Pinpoint the cell where the given text exists, returning its (X, Y) midpoint coordinate. 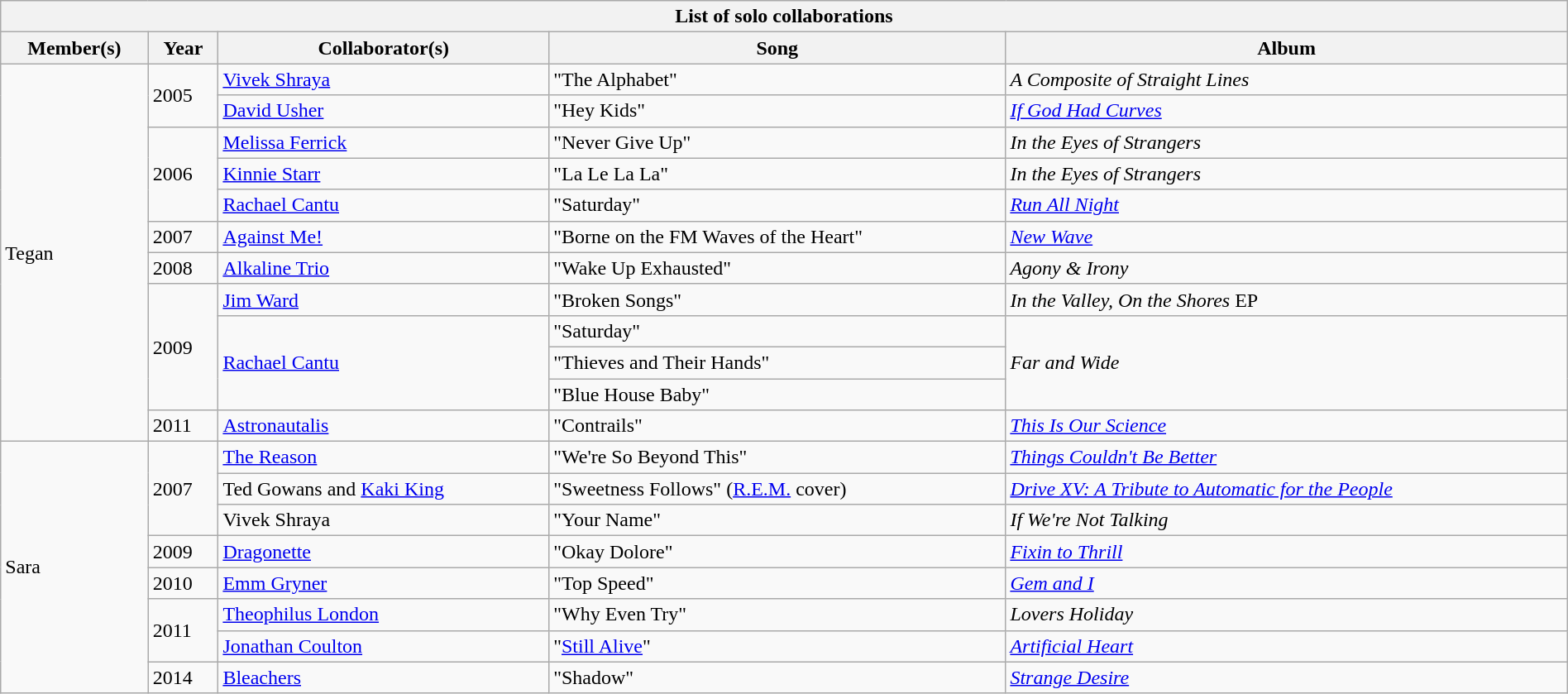
"Hey Kids" (777, 111)
This Is Our Science (1287, 426)
"Borne on the FM Waves of the Heart" (777, 237)
"Never Give Up" (777, 142)
Jonathan Coulton (384, 646)
2014 (184, 677)
If God Had Curves (1287, 111)
Sara (74, 567)
Ted Gowans and Kaki King (384, 489)
In the Valley, On the Shores EP (1287, 299)
Fixin to Thrill (1287, 552)
"Why Even Try" (777, 615)
"Okay Dolore" (777, 552)
Year (184, 48)
Song (777, 48)
David Usher (384, 111)
Jim Ward (384, 299)
"Sweetness Follows" (R.E.M. cover) (777, 489)
Emm Gryner (384, 583)
"La Le La La" (777, 174)
Against Me! (384, 237)
Album (1287, 48)
Dragonette (384, 552)
2006 (184, 174)
"Broken Songs" (777, 299)
2010 (184, 583)
Alkaline Trio (384, 268)
Strange Desire (1287, 677)
Member(s) (74, 48)
Run All Night (1287, 205)
Gem and I (1287, 583)
"The Alphabet" (777, 79)
"Contrails" (777, 426)
Melissa Ferrick (384, 142)
Lovers Holiday (1287, 615)
"Your Name" (777, 520)
Kinnie Starr (384, 174)
If We're Not Talking (1287, 520)
Theophilus London (384, 615)
Drive XV: A Tribute to Automatic for the People (1287, 489)
"Blue House Baby" (777, 395)
The Reason (384, 457)
"Shadow" (777, 677)
A Composite of Straight Lines (1287, 79)
Things Couldn't Be Better (1287, 457)
2008 (184, 268)
"We're So Beyond This" (777, 457)
"Top Speed" (777, 583)
Bleachers (384, 677)
Tegan (74, 253)
Collaborator(s) (384, 48)
"Still Alive" (777, 646)
Artificial Heart (1287, 646)
2005 (184, 95)
Agony & Irony (1287, 268)
Astronautalis (384, 426)
"Wake Up Exhausted" (777, 268)
New Wave (1287, 237)
List of solo collaborations (784, 17)
Far and Wide (1287, 362)
"Thieves and Their Hands" (777, 362)
